Locate the cell with the specified text and output its [X, Y] center coordinate. 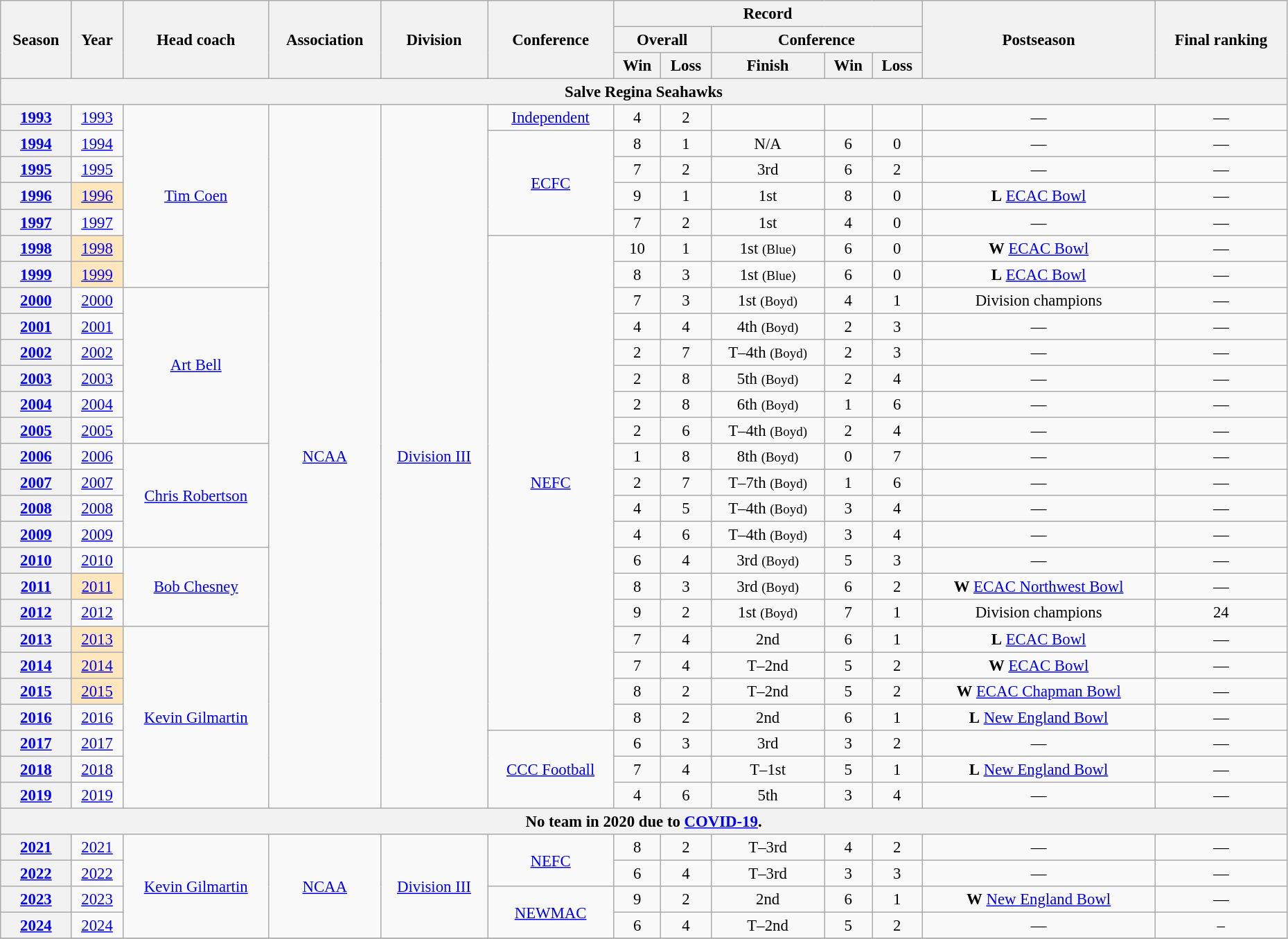
W New England Bowl [1039, 899]
Bob Chesney [195, 586]
24 [1221, 613]
Independent [551, 118]
CCC Football [551, 769]
Tim Coen [195, 195]
T–7th (Boyd) [768, 483]
Art Bell [195, 365]
5th [768, 796]
Record [768, 14]
Chris Robertson [195, 495]
W ECAC Chapman Bowl [1039, 691]
NEWMAC [551, 912]
Finish [768, 66]
N/A [768, 144]
No team in 2020 due to COVID-19. [644, 821]
W ECAC Northwest Bowl [1039, 587]
8th (Boyd) [768, 457]
Division [434, 40]
10 [637, 248]
5th (Boyd) [768, 378]
Postseason [1039, 40]
Season [36, 40]
T–1st [768, 769]
ECFC [551, 183]
Overall [662, 40]
6th (Boyd) [768, 405]
Year [97, 40]
Head coach [195, 40]
Salve Regina Seahawks [644, 92]
– [1221, 926]
4th (Boyd) [768, 326]
Association [324, 40]
Final ranking [1221, 40]
